Scan for the cell matching the given text and deliver its [x, y] coordinate at center. 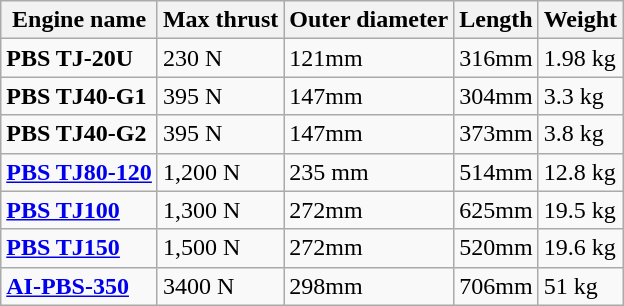
12.8 kg [580, 172]
625mm [496, 210]
235 mm [369, 172]
3.3 kg [580, 96]
PBS TJ150 [80, 248]
230 N [220, 58]
19.5 kg [580, 210]
PBS TJ100 [80, 210]
304mm [496, 96]
PBS TJ80-120 [80, 172]
298mm [369, 286]
1,300 N [220, 210]
Max thrust [220, 20]
3400 N [220, 286]
Length [496, 20]
1.98 kg [580, 58]
514mm [496, 172]
PBS TJ40-G1 [80, 96]
706mm [496, 286]
121mm [369, 58]
Outer diameter [369, 20]
AI-PBS-350 [80, 286]
PBS TJ40-G2 [80, 134]
1,500 N [220, 248]
Weight [580, 20]
PBS TJ-20U [80, 58]
3.8 kg [580, 134]
316mm [496, 58]
373mm [496, 134]
1,200 N [220, 172]
51 kg [580, 286]
Engine name [80, 20]
520mm [496, 248]
19.6 kg [580, 248]
